Return the (x, y) coordinate for the center point of the cell that contains the specified text.  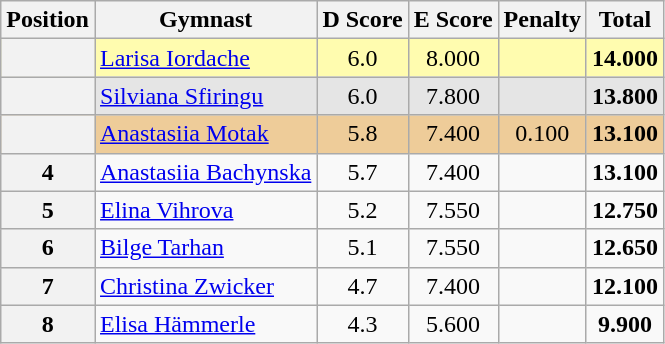
5 (48, 210)
Position (48, 20)
Silviana Sfiringu (205, 96)
8 (48, 324)
5.7 (362, 172)
7.800 (453, 96)
0.100 (542, 134)
5.8 (362, 134)
4.3 (362, 324)
E Score (453, 20)
Gymnast (205, 20)
13.800 (624, 96)
4.7 (362, 286)
12.650 (624, 248)
Larisa Iordache (205, 58)
12.750 (624, 210)
Christina Zwicker (205, 286)
9.900 (624, 324)
Bilge Tarhan (205, 248)
Elina Vihrova (205, 210)
8.000 (453, 58)
Elisa Hämmerle (205, 324)
Anastasiia Motak (205, 134)
6 (48, 248)
Anastasiia Bachynska (205, 172)
Penalty (542, 20)
14.000 (624, 58)
5.600 (453, 324)
5.2 (362, 210)
Total (624, 20)
5.1 (362, 248)
7 (48, 286)
12.100 (624, 286)
4 (48, 172)
D Score (362, 20)
